For the text-containing cell, return its midpoint in [X, Y] coordinate format. 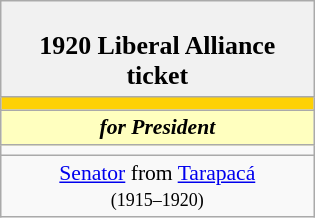
for President [158, 128]
Senator from Tarapacá(1915–1920) [158, 186]
1920 Liberal Alliance ticket [158, 49]
